Return the [X, Y] coordinate for the center point of the cell that contains the specified text.  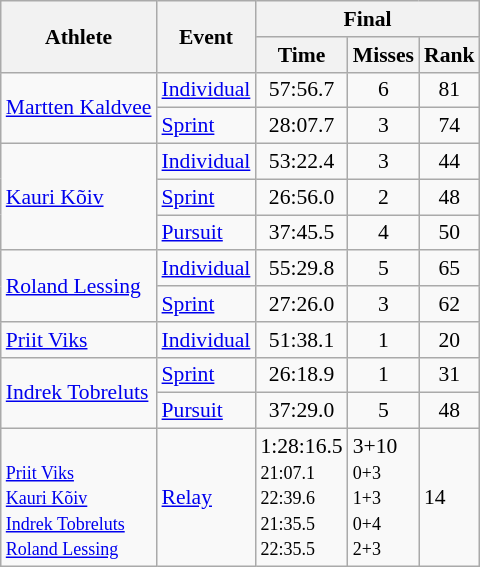
Relay [206, 498]
26:18.9 [301, 375]
65 [450, 269]
Indrek Tobreluts [79, 392]
1:28:16.5 21:07.1 22:39.6 21:35.5 22:35.5 [301, 498]
Misses [384, 55]
Final [367, 19]
3+10 0+3 1+3 0+4 2+3 [384, 498]
Kauri Kõiv [79, 198]
2 [384, 197]
74 [450, 126]
Roland Lessing [79, 286]
53:22.4 [301, 162]
Athlete [79, 36]
26:56.0 [301, 197]
Event [206, 36]
4 [384, 233]
81 [450, 90]
62 [450, 304]
Priit ViksKauri KõivIndrek TobrelutsRoland Lessing [79, 498]
28:07.7 [301, 126]
Priit Viks [79, 340]
14 [450, 498]
37:45.5 [301, 233]
Time [301, 55]
Martten Kaldvee [79, 108]
20 [450, 340]
27:26.0 [301, 304]
44 [450, 162]
31 [450, 375]
51:38.1 [301, 340]
37:29.0 [301, 411]
6 [384, 90]
55:29.8 [301, 269]
57:56.7 [301, 90]
Rank [450, 55]
50 [450, 233]
